Extract the [X, Y] coordinate from the center of the cell holding the provided text.  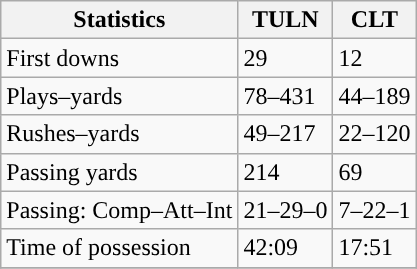
21–29–0 [286, 210]
CLT [374, 20]
7–22–1 [374, 210]
First downs [120, 58]
49–217 [286, 134]
78–431 [286, 96]
12 [374, 58]
44–189 [374, 96]
Passing yards [120, 172]
Time of possession [120, 248]
29 [286, 58]
214 [286, 172]
69 [374, 172]
17:51 [374, 248]
Rushes–yards [120, 134]
Plays–yards [120, 96]
42:09 [286, 248]
TULN [286, 20]
22–120 [374, 134]
Statistics [120, 20]
Passing: Comp–Att–Int [120, 210]
